Identify which cell holds the provided text, then report its (X, Y) central coordinate. 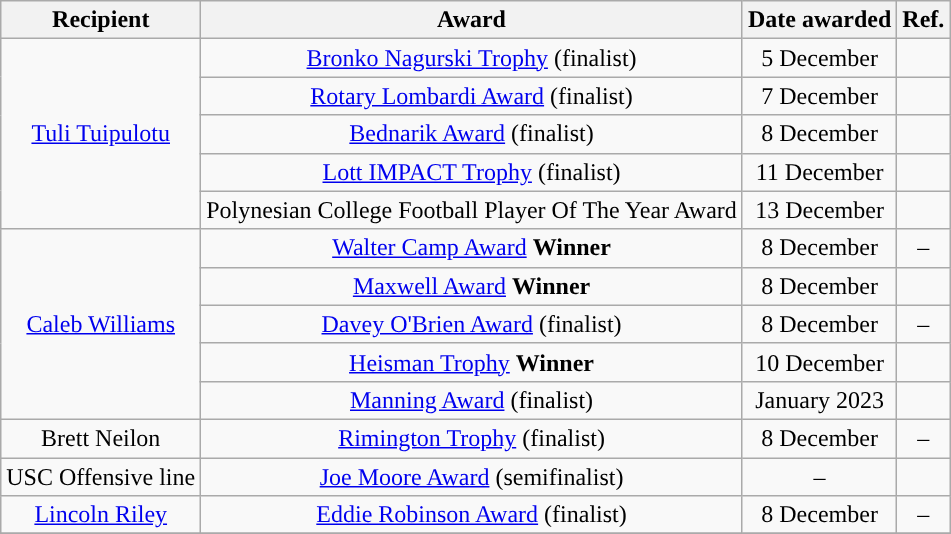
Rimington Trophy (finalist) (472, 438)
11 December (819, 172)
Joe Moore Award (semifinalist) (472, 477)
Polynesian College Football Player Of The Year Award (472, 210)
10 December (819, 362)
Award (472, 20)
Eddie Robinson Award (finalist) (472, 515)
Bednarik Award (finalist) (472, 134)
Bronko Nagurski Trophy (finalist) (472, 58)
Caleb Williams (101, 324)
Ref. (924, 20)
5 December (819, 58)
Lincoln Riley (101, 515)
Lott IMPACT Trophy (finalist) (472, 172)
7 December (819, 96)
USC Offensive line (101, 477)
13 December (819, 210)
Tuli Tuipulotu (101, 134)
Date awarded (819, 20)
Davey O'Brien Award (finalist) (472, 324)
Manning Award (finalist) (472, 400)
Maxwell Award Winner (472, 286)
Recipient (101, 20)
Brett Neilon (101, 438)
Rotary Lombardi Award (finalist) (472, 96)
Heisman Trophy Winner (472, 362)
January 2023 (819, 400)
Walter Camp Award Winner (472, 248)
